Identify which cell holds the provided text, then report its (X, Y) central coordinate. 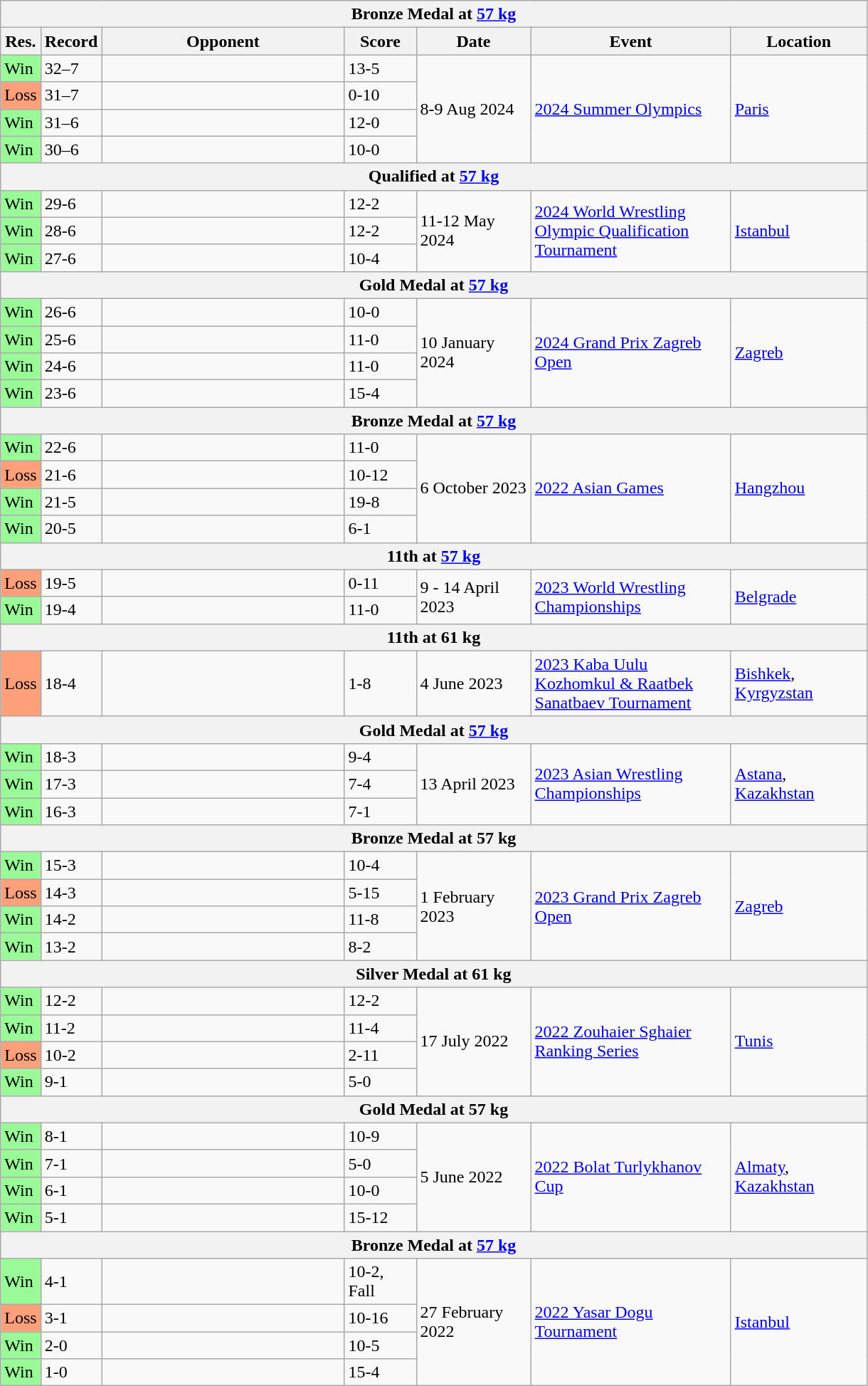
9-1 (71, 1082)
28-6 (71, 231)
30–6 (71, 149)
2022 Yasar Dogu Tournament (630, 1323)
13 April 2023 (474, 784)
3-1 (71, 1318)
Belgrade (798, 597)
2023 World Wrestling Championships (630, 597)
14-2 (71, 920)
2023 Kaba Uulu Kozhomkul & Raatbek Sanatbaev Tournament (630, 683)
29-6 (71, 204)
10-2, Fall (380, 1281)
21-6 (71, 475)
27-6 (71, 258)
10-2 (71, 1055)
Bishkek, Kyrgyzstan (798, 683)
2023 Asian Wrestling Championships (630, 784)
24-6 (71, 367)
Tunis (798, 1041)
1-0 (71, 1372)
4 June 2023 (474, 683)
26-6 (71, 312)
8-2 (380, 947)
15-12 (380, 1217)
Astana, Kazakhstan (798, 784)
Record (71, 41)
10-9 (380, 1136)
2024 World Wrestling Olympic Qualification Tournament (630, 231)
0-11 (380, 583)
21-5 (71, 502)
Location (798, 41)
31–6 (71, 122)
18-4 (71, 683)
11-2 (71, 1028)
12-0 (380, 122)
2-11 (380, 1055)
Silver Medal at 61 kg (434, 974)
Hangzhou (798, 488)
1 February 2023 (474, 906)
25-6 (71, 340)
Qualified at 57 kg (434, 177)
5-15 (380, 893)
20-5 (71, 529)
4-1 (71, 1281)
11-8 (380, 920)
9 - 14 April 2023 (474, 597)
Opponent (223, 41)
2022 Asian Games (630, 488)
13-5 (380, 68)
27 February 2022 (474, 1323)
19-5 (71, 583)
15-3 (71, 866)
14-3 (71, 893)
5 June 2022 (474, 1177)
2-0 (71, 1345)
11-12 May 2024 (474, 231)
31–7 (71, 95)
Res. (21, 41)
2024 Summer Olympics (630, 109)
19-8 (380, 502)
2022 Zouhaier Sghaier Ranking Series (630, 1041)
2024 Grand Prix Zagreb Open (630, 352)
Event (630, 41)
5-1 (71, 1217)
22-6 (71, 448)
1-8 (380, 683)
13-2 (71, 947)
16-3 (71, 811)
Almaty, Kazakhstan (798, 1177)
8-1 (71, 1136)
32–7 (71, 68)
11th at 61 kg (434, 637)
Score (380, 41)
10-16 (380, 1318)
11-4 (380, 1028)
11th at 57 kg (434, 556)
10-12 (380, 475)
23-6 (71, 394)
10 January 2024 (474, 352)
17 July 2022 (474, 1041)
0-10 (380, 95)
18-3 (71, 757)
Paris (798, 109)
2023 Grand Prix Zagreb Open (630, 906)
10-5 (380, 1345)
8-9 Aug 2024 (474, 109)
7-4 (380, 784)
6 October 2023 (474, 488)
19-4 (71, 610)
17-3 (71, 784)
9-4 (380, 757)
2022 Bolat Turlykhanov Cup (630, 1177)
Date (474, 41)
